From the cell containing the given text, extract its center point as [X, Y] coordinate. 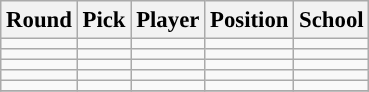
School [332, 20]
Player [168, 20]
Position [250, 20]
Pick [104, 20]
Round [39, 20]
